Locate the cell with the specified text and output its (X, Y) center coordinate. 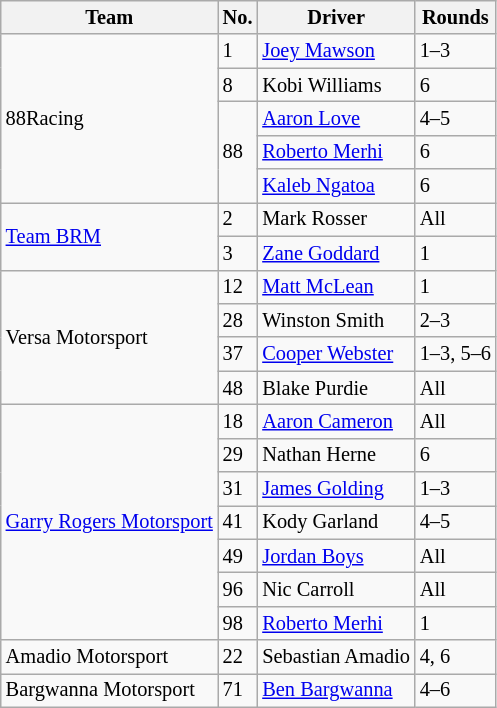
28 (238, 320)
31 (238, 489)
29 (238, 455)
88Racing (110, 118)
98 (238, 623)
Blake Purdie (336, 388)
Nic Carroll (336, 589)
Winston Smith (336, 320)
Garry Rogers Motorsport (110, 522)
88 (238, 152)
41 (238, 522)
Bargwanna Motorsport (110, 690)
Aaron Love (336, 118)
Joey Mawson (336, 51)
71 (238, 690)
2–3 (456, 320)
Zane Goddard (336, 253)
Driver (336, 17)
Team (110, 17)
Kody Garland (336, 522)
No. (238, 17)
49 (238, 556)
3 (238, 253)
8 (238, 85)
12 (238, 287)
Rounds (456, 17)
4, 6 (456, 657)
2 (238, 219)
4–6 (456, 690)
37 (238, 354)
Aaron Cameron (336, 421)
Team BRM (110, 236)
48 (238, 388)
96 (238, 589)
Sebastian Amadio (336, 657)
Amadio Motorsport (110, 657)
22 (238, 657)
Ben Bargwanna (336, 690)
Kaleb Ngatoa (336, 186)
Mark Rosser (336, 219)
Nathan Herne (336, 455)
18 (238, 421)
Cooper Webster (336, 354)
James Golding (336, 489)
Versa Motorsport (110, 338)
Kobi Williams (336, 85)
1–3, 5–6 (456, 354)
Matt McLean (336, 287)
Jordan Boys (336, 556)
